Locate the cell with the specified text and output its [X, Y] center coordinate. 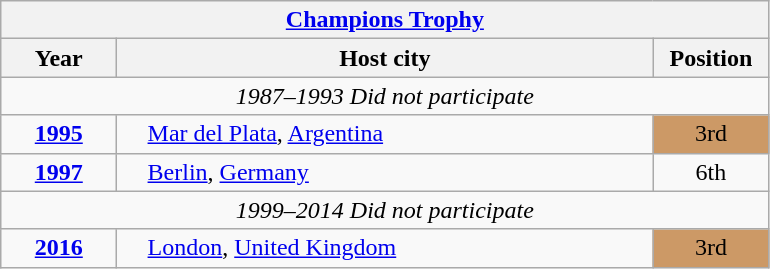
1987–1993 Did not participate [385, 96]
1997 [59, 172]
1999–2014 Did not participate [385, 210]
Champions Trophy [385, 20]
Mar del Plata, Argentina [385, 134]
Year [59, 58]
Host city [385, 58]
2016 [59, 248]
1995 [59, 134]
Berlin, Germany [385, 172]
Position [711, 58]
6th [711, 172]
London, United Kingdom [385, 248]
